Search for the cell housing the specified text and yield its [x, y] center coordinate. 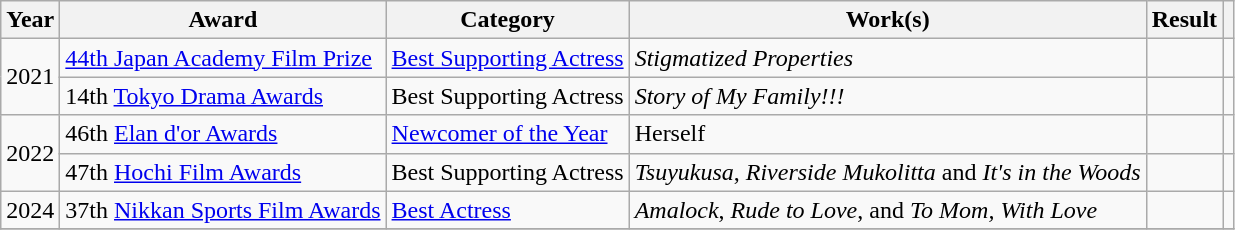
Herself [888, 134]
Result [1184, 20]
Best Actress [508, 210]
46th Elan d'or Awards [223, 134]
47th Hochi Film Awards [223, 172]
14th Tokyo Drama Awards [223, 96]
2022 [30, 153]
37th Nikkan Sports Film Awards [223, 210]
2024 [30, 210]
Amalock, Rude to Love, and To Mom, With Love [888, 210]
Category [508, 20]
Year [30, 20]
44th Japan Academy Film Prize [223, 58]
Tsuyukusa, Riverside Mukolitta and It's in the Woods [888, 172]
Story of My Family!!! [888, 96]
Award [223, 20]
2021 [30, 77]
Stigmatized Properties [888, 58]
Work(s) [888, 20]
Newcomer of the Year [508, 134]
